Determine the [X, Y] coordinate at the center of the cell enclosing the given text.  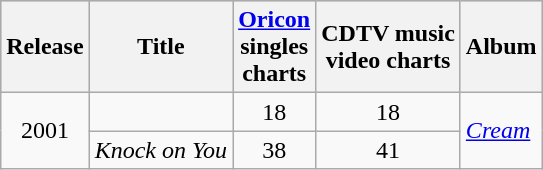
2001 [45, 131]
38 [274, 150]
Album [501, 47]
CDTV musicvideo charts [388, 47]
Release [45, 47]
Oriconsinglescharts [274, 47]
41 [388, 150]
Cream [501, 131]
Knock on You [161, 150]
Title [161, 47]
